Pinpoint the cell where the given text exists, returning its (X, Y) midpoint coordinate. 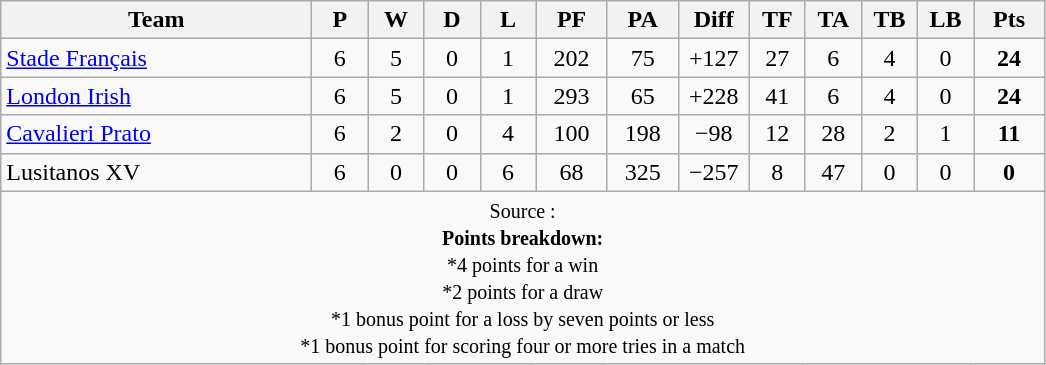
41 (777, 96)
Diff (714, 20)
Pts (1010, 20)
293 (572, 96)
8 (777, 172)
London Irish (156, 96)
Stade Français (156, 58)
202 (572, 58)
−257 (714, 172)
D (452, 20)
Team (156, 20)
325 (642, 172)
Lusitanos XV (156, 172)
47 (833, 172)
TB (889, 20)
27 (777, 58)
−98 (714, 134)
Cavalieri Prato (156, 134)
11 (1010, 134)
LB (945, 20)
12 (777, 134)
P (340, 20)
198 (642, 134)
28 (833, 134)
TF (777, 20)
PF (572, 20)
PA (642, 20)
L (508, 20)
100 (572, 134)
68 (572, 172)
W (396, 20)
65 (642, 96)
+127 (714, 58)
TA (833, 20)
+228 (714, 96)
75 (642, 58)
